Locate the cell with the specified text and output its (x, y) center coordinate. 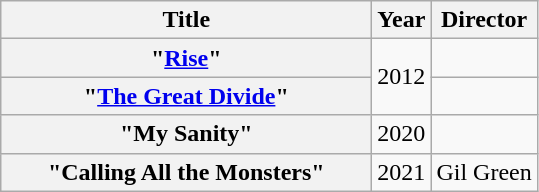
Director (484, 20)
2021 (402, 172)
2020 (402, 134)
Title (186, 20)
2012 (402, 77)
"My Sanity" (186, 134)
"The Great Divide" (186, 96)
Gil Green (484, 172)
Year (402, 20)
"Rise" (186, 58)
"Calling All the Monsters" (186, 172)
